For the text-containing cell, return its midpoint in (X, Y) coordinate format. 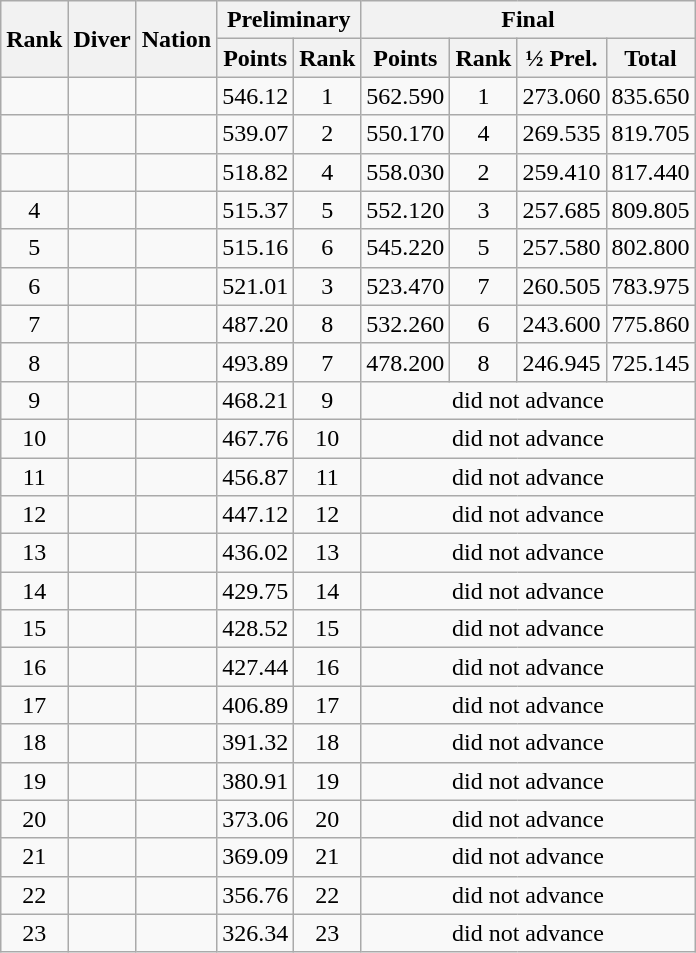
493.89 (256, 362)
467.76 (256, 438)
380.91 (256, 781)
369.09 (256, 857)
515.37 (256, 210)
532.260 (406, 324)
819.705 (650, 134)
468.21 (256, 400)
Preliminary (289, 20)
775.860 (650, 324)
Nation (176, 39)
539.07 (256, 134)
521.01 (256, 286)
562.590 (406, 96)
552.120 (406, 210)
257.685 (562, 210)
406.89 (256, 705)
515.16 (256, 248)
545.220 (406, 248)
Diver (102, 39)
518.82 (256, 172)
725.145 (650, 362)
783.975 (650, 286)
243.600 (562, 324)
326.34 (256, 933)
428.52 (256, 629)
391.32 (256, 743)
Total (650, 58)
817.440 (650, 172)
447.12 (256, 515)
835.650 (650, 96)
269.535 (562, 134)
260.505 (562, 286)
356.76 (256, 895)
½ Prel. (562, 58)
478.200 (406, 362)
456.87 (256, 477)
487.20 (256, 324)
558.030 (406, 172)
550.170 (406, 134)
Final (528, 20)
259.410 (562, 172)
802.800 (650, 248)
257.580 (562, 248)
436.02 (256, 553)
809.805 (650, 210)
427.44 (256, 667)
373.06 (256, 819)
546.12 (256, 96)
246.945 (562, 362)
273.060 (562, 96)
523.470 (406, 286)
429.75 (256, 591)
